For the text-containing cell, return its midpoint in (x, y) coordinate format. 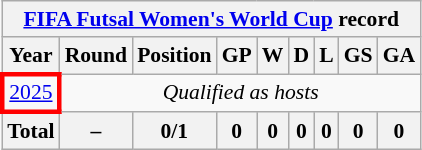
Position (174, 56)
GA (400, 56)
Year (30, 56)
GS (358, 56)
W (273, 56)
Total (30, 132)
2025 (30, 94)
Qualified as hosts (240, 94)
Round (96, 56)
D (301, 56)
0/1 (174, 132)
GP (237, 56)
– (96, 132)
FIFA Futsal Women's World Cup record (211, 19)
L (326, 56)
